For the text-containing cell, return its midpoint in (X, Y) coordinate format. 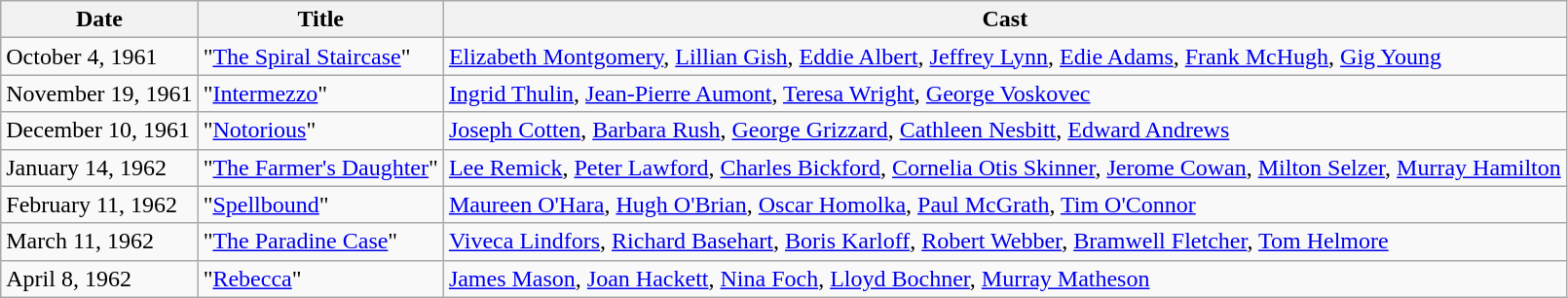
Viveca Lindfors, Richard Basehart, Boris Karloff, Robert Webber, Bramwell Fletcher, Tom Helmore (1005, 242)
"Spellbound" (320, 205)
Lee Remick, Peter Lawford, Charles Bickford, Cornelia Otis Skinner, Jerome Cowan, Milton Selzer, Murray Hamilton (1005, 168)
Elizabeth Montgomery, Lillian Gish, Eddie Albert, Jeffrey Lynn, Edie Adams, Frank McHugh, Gig Young (1005, 56)
December 10, 1961 (99, 130)
Ingrid Thulin, Jean-Pierre Aumont, Teresa Wright, George Voskovec (1005, 93)
"Rebecca" (320, 279)
January 14, 1962 (99, 168)
"The Paradine Case" (320, 242)
"The Spiral Staircase" (320, 56)
Joseph Cotten, Barbara Rush, George Grizzard, Cathleen Nesbitt, Edward Andrews (1005, 130)
February 11, 1962 (99, 205)
"Notorious" (320, 130)
Date (99, 19)
April 8, 1962 (99, 279)
Title (320, 19)
Maureen O'Hara, Hugh O'Brian, Oscar Homolka, Paul McGrath, Tim O'Connor (1005, 205)
Cast (1005, 19)
"The Farmer's Daughter" (320, 168)
October 4, 1961 (99, 56)
James Mason, Joan Hackett, Nina Foch, Lloyd Bochner, Murray Matheson (1005, 279)
November 19, 1961 (99, 93)
March 11, 1962 (99, 242)
"Intermezzo" (320, 93)
